Return the (x, y) coordinate for the center point of the cell that contains the specified text.  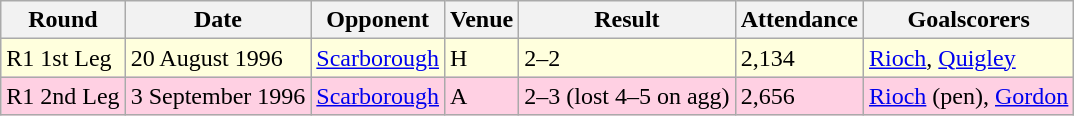
Attendance (799, 20)
R1 2nd Leg (63, 96)
Goalscorers (969, 20)
Venue (482, 20)
R1 1st Leg (63, 58)
2,134 (799, 58)
Opponent (378, 20)
3 September 1996 (218, 96)
Date (218, 20)
Rioch (pen), Gordon (969, 96)
2–2 (627, 58)
2,656 (799, 96)
Round (63, 20)
2–3 (lost 4–5 on agg) (627, 96)
Result (627, 20)
A (482, 96)
Rioch, Quigley (969, 58)
H (482, 58)
20 August 1996 (218, 58)
